Find where the given text appears and provide that cell's center as (x, y) coordinate. 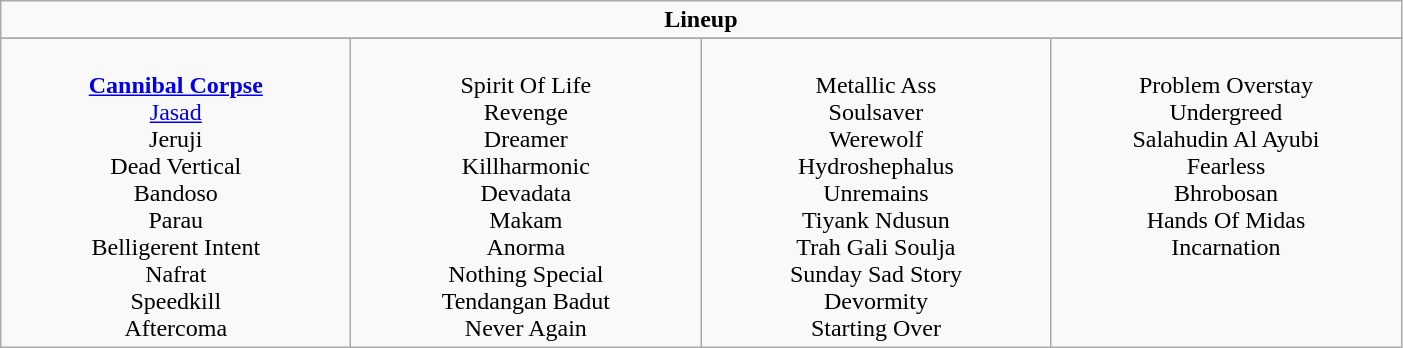
Cannibal Corpse Jasad Jeruji Dead Vertical Bandoso Parau Belligerent Intent Nafrat Speedkill Aftercoma (176, 193)
Spirit Of Life Revenge Dreamer Killharmonic Devadata Makam Anorma Nothing Special Tendangan Badut Never Again (526, 193)
Problem Overstay Undergreed Salahudin Al Ayubi Fearless Bhrobosan Hands Of Midas Incarnation (1226, 193)
Metallic Ass Soulsaver Werewolf Hydroshephalus Unremains Tiyank Ndusun Trah Gali Soulja Sunday Sad Story Devormity Starting Over (876, 193)
Lineup (701, 20)
